Search for the cell housing the specified text and yield its [x, y] center coordinate. 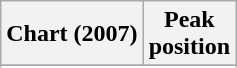
Chart (2007) [72, 34]
Peakposition [189, 34]
